Return [X, Y] of the center of cell containing provided text 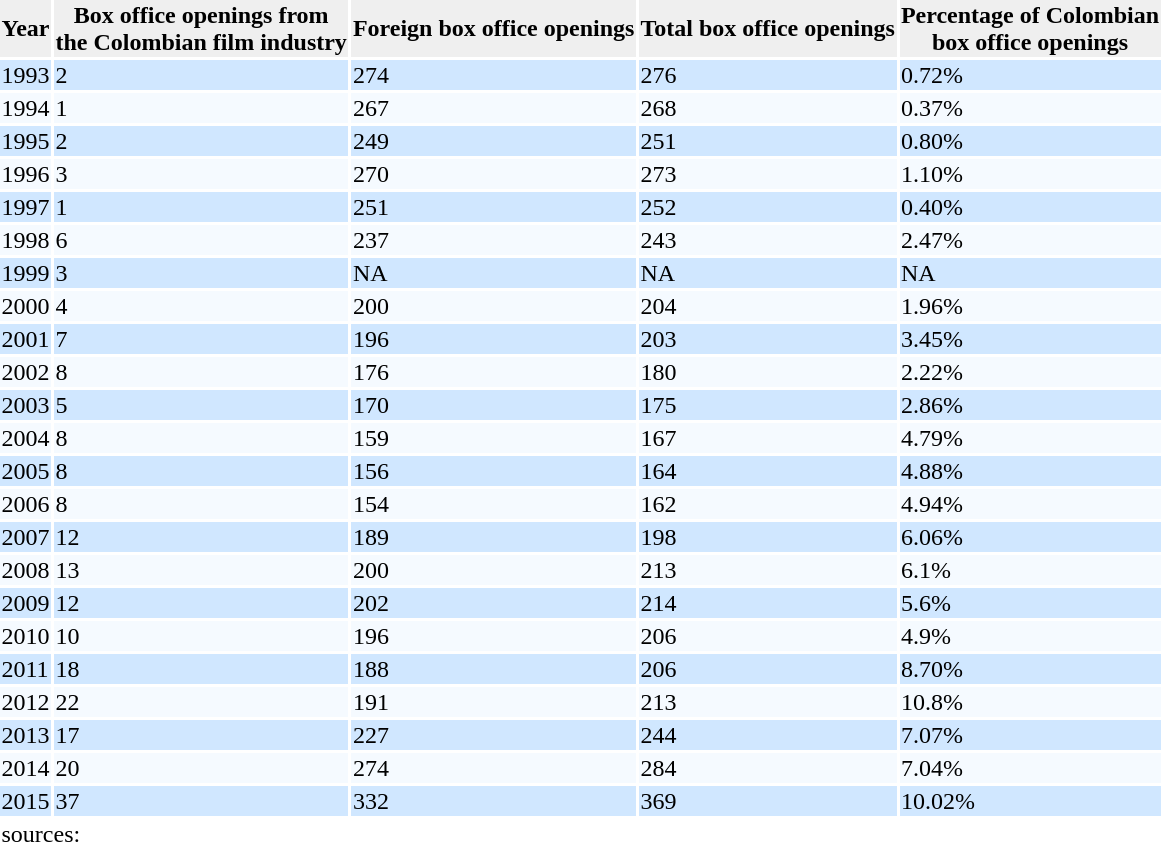
22 [201, 702]
4 [201, 306]
204 [768, 306]
17 [201, 735]
2000 [26, 306]
4.79% [1030, 438]
1998 [26, 240]
18 [201, 669]
170 [494, 405]
2014 [26, 768]
1994 [26, 108]
2003 [26, 405]
6.06% [1030, 537]
284 [768, 768]
37 [201, 801]
249 [494, 141]
1996 [26, 174]
1.96% [1030, 306]
180 [768, 372]
270 [494, 174]
Total box office openings [768, 28]
244 [768, 735]
10.8% [1030, 702]
332 [494, 801]
1993 [26, 75]
7.07% [1030, 735]
13 [201, 570]
154 [494, 504]
20 [201, 768]
2004 [26, 438]
7.04% [1030, 768]
198 [768, 537]
203 [768, 339]
2012 [26, 702]
2002 [26, 372]
2001 [26, 339]
176 [494, 372]
167 [768, 438]
1995 [26, 141]
2015 [26, 801]
1997 [26, 207]
156 [494, 471]
8.70% [1030, 669]
Percentage of Colombianbox office openings [1030, 28]
273 [768, 174]
6 [201, 240]
10.02% [1030, 801]
3.45% [1030, 339]
164 [768, 471]
4.9% [1030, 636]
191 [494, 702]
2011 [26, 669]
369 [768, 801]
4.88% [1030, 471]
159 [494, 438]
243 [768, 240]
1.10% [1030, 174]
1999 [26, 273]
2.86% [1030, 405]
4.94% [1030, 504]
0.40% [1030, 207]
Year [26, 28]
7 [201, 339]
2005 [26, 471]
5.6% [1030, 603]
188 [494, 669]
0.80% [1030, 141]
2013 [26, 735]
2.22% [1030, 372]
2.47% [1030, 240]
2006 [26, 504]
276 [768, 75]
10 [201, 636]
214 [768, 603]
175 [768, 405]
6.1% [1030, 570]
Foreign box office openings [494, 28]
0.72% [1030, 75]
2009 [26, 603]
5 [201, 405]
237 [494, 240]
252 [768, 207]
202 [494, 603]
189 [494, 537]
2010 [26, 636]
268 [768, 108]
267 [494, 108]
2008 [26, 570]
227 [494, 735]
Box office openings fromthe Colombian film industry [201, 28]
162 [768, 504]
0.37% [1030, 108]
2007 [26, 537]
